Output the [X, Y] coordinate of the center of the cell containing the given text.  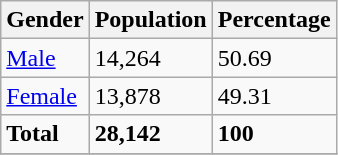
14,264 [150, 58]
Gender [45, 20]
50.69 [274, 58]
13,878 [150, 96]
Total [45, 134]
100 [274, 134]
49.31 [274, 96]
Male [45, 58]
Percentage [274, 20]
Population [150, 20]
Female [45, 96]
28,142 [150, 134]
